Return the (X, Y) coordinate for the center point of the cell that contains the specified text.  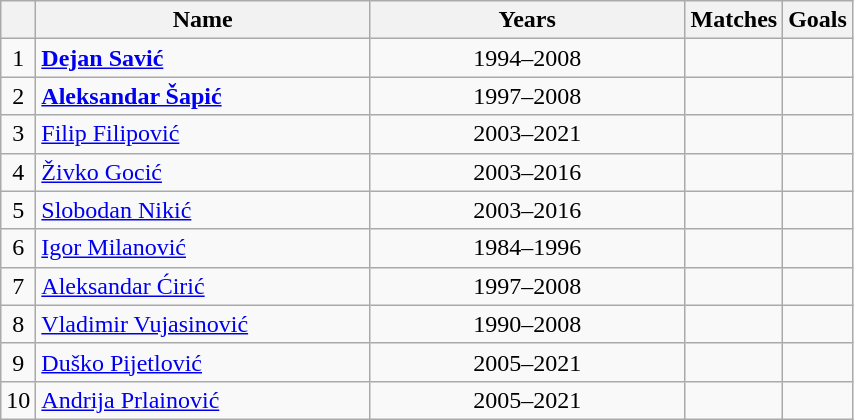
3 (18, 134)
Filip Filipović (203, 134)
10 (18, 400)
Goals (818, 20)
2003–2021 (527, 134)
2 (18, 96)
Slobodan Nikić (203, 210)
Duško Pijetlović (203, 362)
1990–2008 (527, 324)
7 (18, 286)
Years (527, 20)
Igor Milanović (203, 248)
5 (18, 210)
Andrija Prlainović (203, 400)
Aleksandar Ćirić (203, 286)
6 (18, 248)
1 (18, 58)
Name (203, 20)
4 (18, 172)
Aleksandar Šapić (203, 96)
Živko Gocić (203, 172)
Dejan Savić (203, 58)
Vladimir Vujasinović (203, 324)
9 (18, 362)
1994–2008 (527, 58)
1984–1996 (527, 248)
Matches (734, 20)
8 (18, 324)
